Locate the cell with the specified text and output its [x, y] center coordinate. 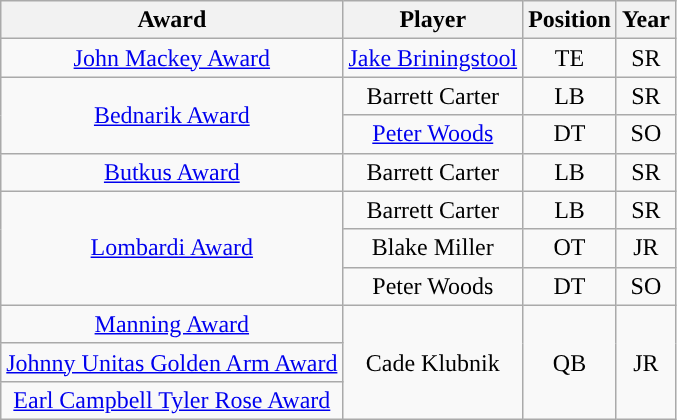
TE [570, 58]
Blake Miller [433, 248]
OT [570, 248]
Manning Award [172, 324]
Butkus Award [172, 172]
Cade Klubnik [433, 362]
Player [433, 20]
QB [570, 362]
Award [172, 20]
Jake Briningstool [433, 58]
Position [570, 20]
John Mackey Award [172, 58]
Lombardi Award [172, 248]
Year [646, 20]
Earl Campbell Tyler Rose Award [172, 400]
Bednarik Award [172, 115]
Johnny Unitas Golden Arm Award [172, 362]
